For the text-containing cell, return its midpoint in (X, Y) coordinate format. 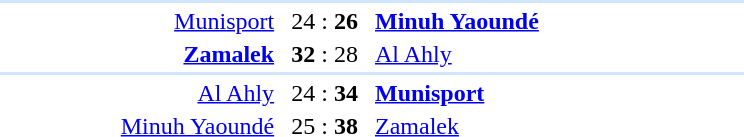
Minuh Yaoundé (512, 21)
32 : 28 (325, 54)
Zamalek (138, 54)
24 : 34 (325, 93)
24 : 26 (325, 21)
